Detect which cell encompasses the target text, then output its [X, Y] center coordinate. 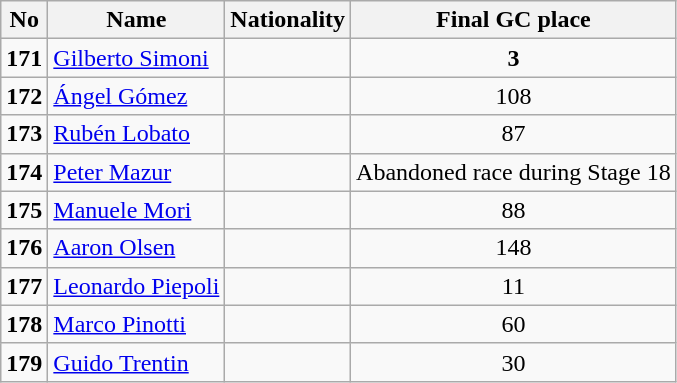
173 [24, 134]
172 [24, 96]
179 [24, 362]
171 [24, 58]
Rubén Lobato [136, 134]
11 [514, 286]
3 [514, 58]
Manuele Mori [136, 210]
Nationality [288, 20]
Guido Trentin [136, 362]
Gilberto Simoni [136, 58]
Final GC place [514, 20]
Ángel Gómez [136, 96]
No [24, 20]
30 [514, 362]
175 [24, 210]
Marco Pinotti [136, 324]
Aaron Olsen [136, 248]
178 [24, 324]
Leonardo Piepoli [136, 286]
Name [136, 20]
148 [514, 248]
Abandoned race during Stage 18 [514, 172]
60 [514, 324]
87 [514, 134]
88 [514, 210]
176 [24, 248]
108 [514, 96]
174 [24, 172]
Peter Mazur [136, 172]
177 [24, 286]
